Output the (X, Y) coordinate of the center of the cell containing the given text.  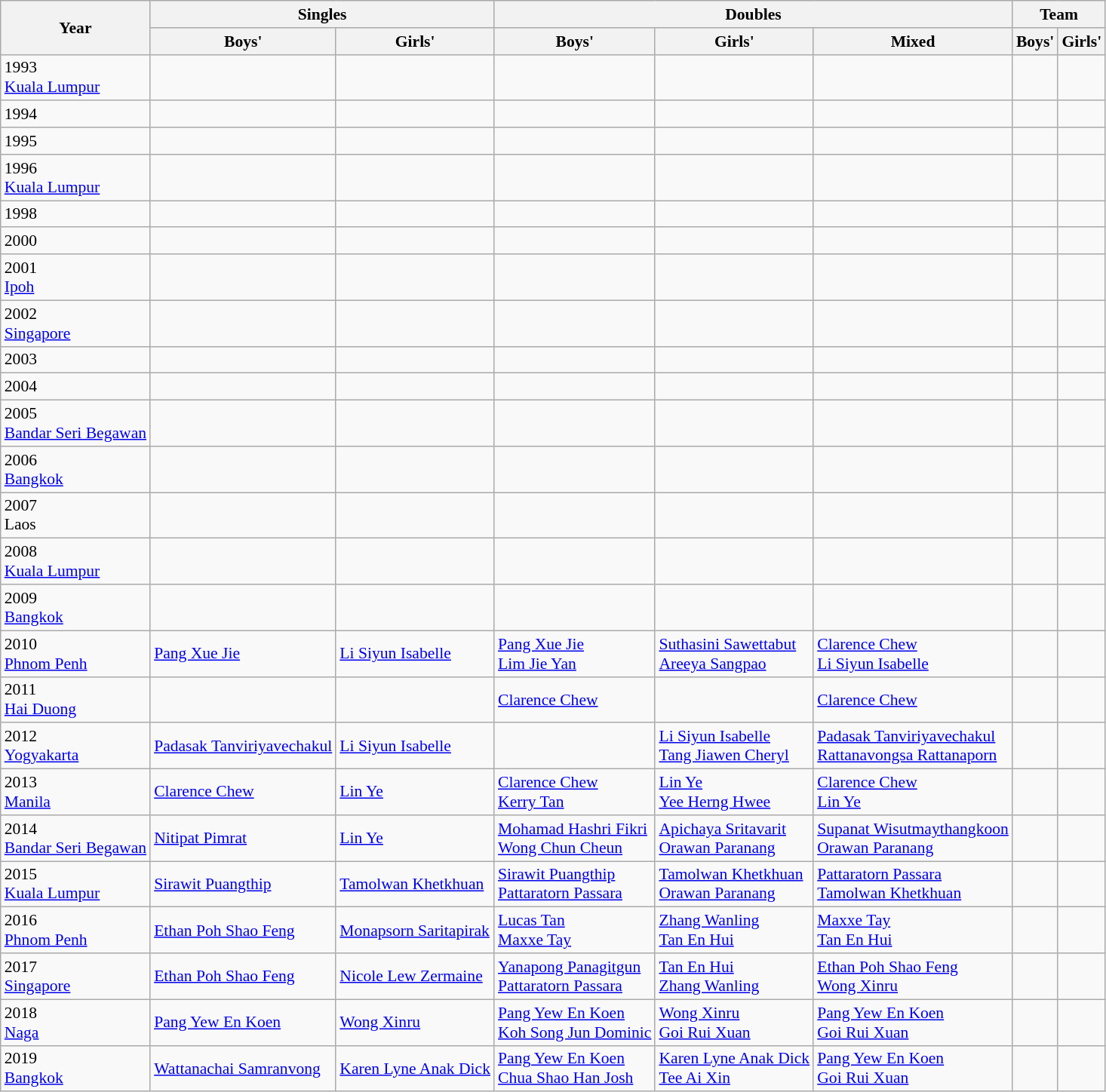
1993Kuala Lumpur (75, 77)
Pang Yew En Koen Chua Shao Han Josh (575, 1068)
Padasak TanviriyavechakulRattanavongsa Rattanaporn (913, 747)
1994 (75, 115)
Wong Xinru (415, 1023)
2004 (75, 387)
2012 Yogyakarta (75, 747)
Nitipat Pimrat (243, 839)
Mohamad Hashri Fikri Wong Chun Cheun (575, 839)
2018Naga (75, 1023)
2005Bandar Seri Begawan (75, 424)
Lin Ye Yee Herng Hwee (734, 792)
Clarence Chew Kerry Tan (575, 792)
2010 Phnom Penh (75, 653)
2016Phnom Penh (75, 931)
Pang Xue Jie Lim Jie Yan (575, 653)
Ethan Poh Shao Feng Wong Xinru (913, 976)
Yanapong Panagitgun Pattaratorn Passara (575, 976)
Wong Xinru Goi Rui Xuan (734, 1023)
Pattaratorn Passara Tamolwan Khetkhuan (913, 884)
Sirawit Puangthip (243, 884)
Lucas Tan Maxxe Tay (575, 931)
Suthasini Sawettabut Areeya Sangpao (734, 653)
1995 (75, 141)
2001Ipoh (75, 278)
Pang Yew En Koen Koh Song Jun Dominic (575, 1023)
Sirawit Puangthip Pattaratorn Passara (575, 884)
Team (1059, 14)
Tamolwan Khetkhuan Orawan Paranang (734, 884)
2006Bangkok (75, 469)
2007Laos (75, 516)
Nicole Lew Zermaine (415, 976)
2008Kuala Lumpur (75, 561)
Supanat Wisutmaythangkoon Orawan Paranang (913, 839)
1996Kuala Lumpur (75, 178)
2011Hai Duong (75, 700)
Tan En Hui Zhang Wanling (734, 976)
Tamolwan Khetkhuan (415, 884)
Monapsorn Saritapirak (415, 931)
Pang Yew En Koen (243, 1023)
Maxxe Tay Tan En Hui (913, 931)
Year (75, 27)
Karen Lyne Anak Dick (415, 1068)
Wattanachai Samranvong (243, 1068)
Clarence Chew Li Siyun Isabelle (913, 653)
Zhang Wanling Tan En Hui (734, 931)
2014Bandar Seri Begawan (75, 839)
Doubles (753, 14)
Padasak Tanviriyavechakul (243, 747)
1998 (75, 214)
2019Bangkok (75, 1068)
2017Singapore (75, 976)
2013Manila (75, 792)
Karen Lyne Anak Dick Tee Ai Xin (734, 1068)
Mixed (913, 41)
2003 (75, 360)
Li Siyun Isabelle Tang Jiawen Cheryl (734, 747)
Pang Xue Jie (243, 653)
2002Singapore (75, 323)
2015Kuala Lumpur (75, 884)
2009Bangkok (75, 608)
Singles (322, 14)
Clarence Chew Lin Ye (913, 792)
Apichaya Sritavarit Orawan Paranang (734, 839)
2000 (75, 241)
